Determine the [x, y] coordinate at the center of the cell enclosing the given text.  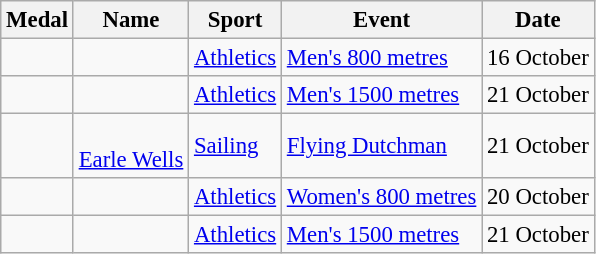
Women's 800 metres [381, 197]
Men's 800 metres [381, 58]
Flying Dutchman [381, 146]
Date [538, 20]
16 October [538, 58]
Name [130, 20]
Medal [38, 20]
Sport [236, 20]
Earle Wells [130, 146]
Sailing [236, 146]
20 October [538, 197]
Event [381, 20]
